Find where the given text appears and provide that cell's center as [x, y] coordinate. 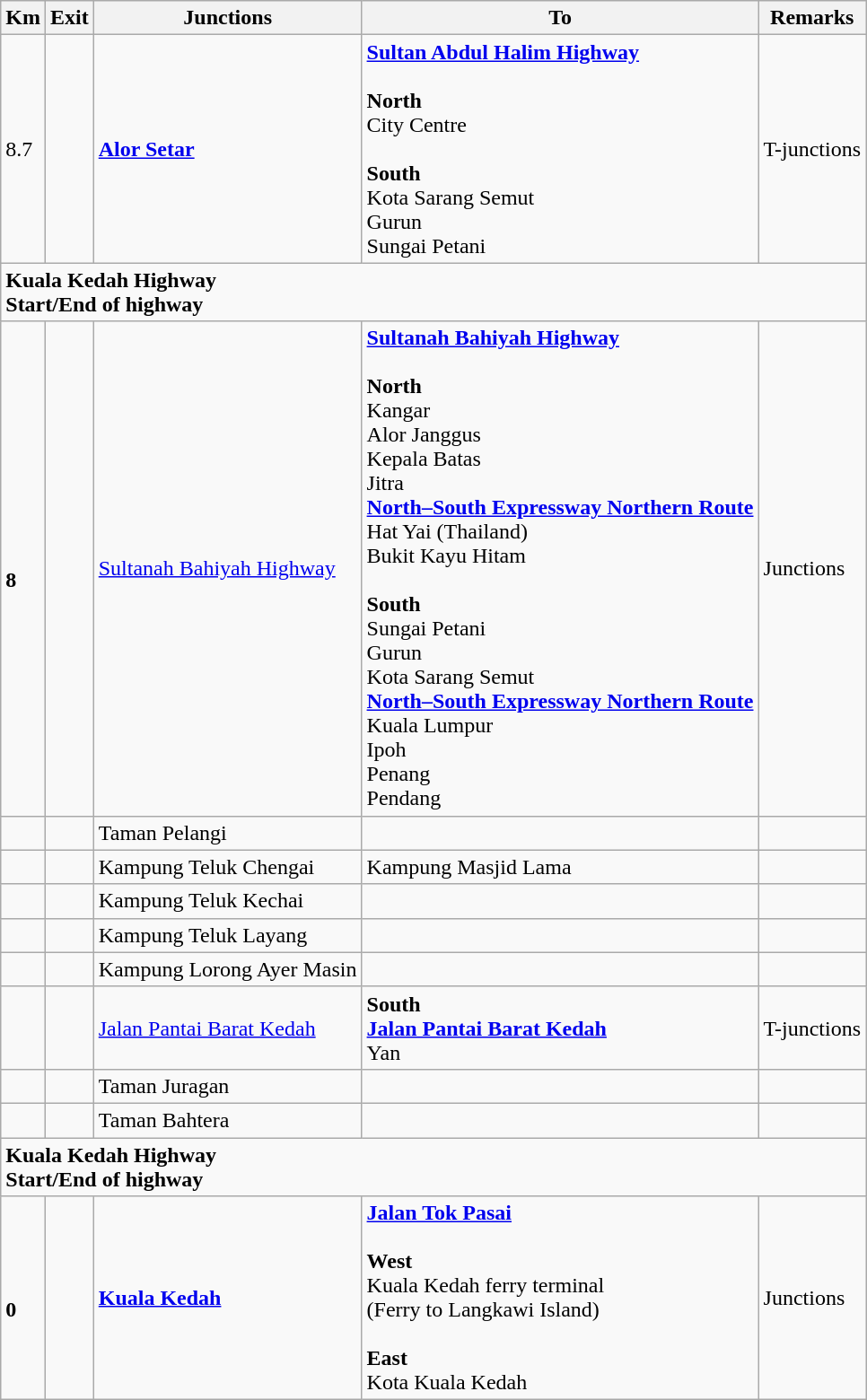
Kampung Lorong Ayer Masin [228, 969]
8 [23, 569]
Sultanah Bahiyah Highway [228, 569]
Kampung Teluk Kechai [228, 901]
Jalan Tok PasaiWestKuala Kedah ferry terminal(Ferry to Langkawi Island)EastKota Kuala Kedah [560, 1298]
0 [23, 1298]
To [560, 18]
Taman Bahtera [228, 1120]
Sultan Abdul Halim HighwayNorth City CentreSouth Kota Sarang Semut Gurun Sungai Petani [560, 149]
Remarks [812, 18]
Km [23, 18]
Kampung Teluk Chengai [228, 867]
Exit [69, 18]
Jalan Pantai Barat Kedah [228, 1028]
Taman Pelangi [228, 833]
8.7 [23, 149]
South Jalan Pantai Barat KedahYan [560, 1028]
Kampung Teluk Layang [228, 935]
Kuala Kedah [228, 1298]
Alor Setar [228, 149]
Kampung Masjid Lama [560, 867]
Taman Juragan [228, 1086]
